Capture the cell that displays the provided text and extract its (X, Y) central coordinate. 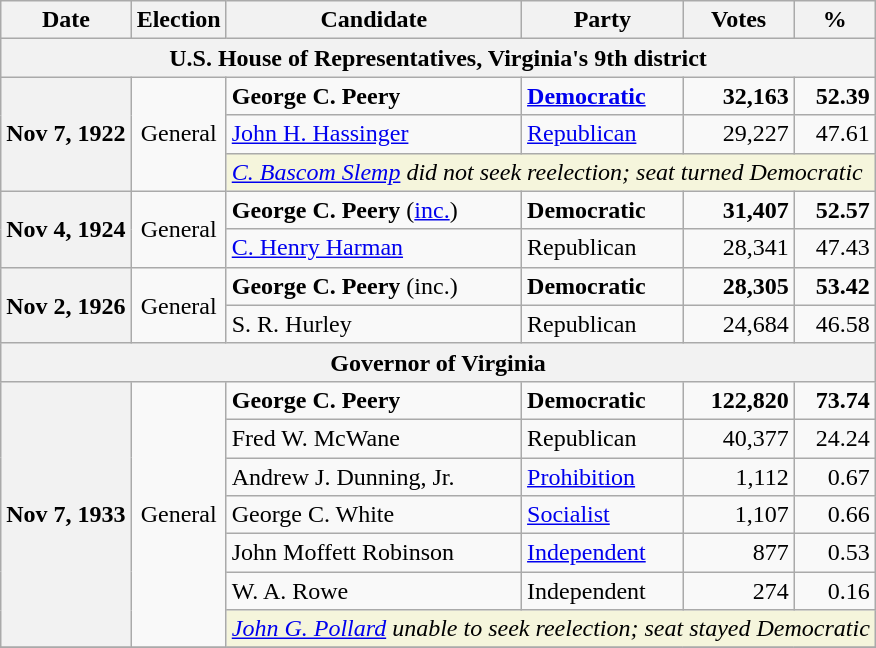
Date (66, 20)
% (834, 20)
24,684 (738, 324)
1,112 (738, 477)
877 (738, 553)
53.42 (834, 286)
George C. White (374, 515)
52.39 (834, 96)
Nov 7, 1922 (66, 134)
W. A. Rowe (374, 591)
C. Bascom Slemp did not seek reelection; seat turned Democratic (550, 172)
John Moffett Robinson (374, 553)
C. Henry Harman (374, 248)
Nov 7, 1933 (66, 514)
U.S. House of Representatives, Virginia's 9th district (438, 58)
0.66 (834, 515)
122,820 (738, 400)
47.61 (834, 134)
Party (603, 20)
40,377 (738, 438)
S. R. Hurley (374, 324)
28,305 (738, 286)
Candidate (374, 20)
28,341 (738, 248)
274 (738, 591)
47.43 (834, 248)
32,163 (738, 96)
31,407 (738, 210)
1,107 (738, 515)
0.53 (834, 553)
0.16 (834, 591)
Andrew J. Dunning, Jr. (374, 477)
24.24 (834, 438)
Nov 2, 1926 (66, 305)
Votes (738, 20)
Socialist (603, 515)
John H. Hassinger (374, 134)
Election (178, 20)
Prohibition (603, 477)
46.58 (834, 324)
73.74 (834, 400)
Nov 4, 1924 (66, 229)
52.57 (834, 210)
Governor of Virginia (438, 362)
0.67 (834, 477)
Fred W. McWane (374, 438)
29,227 (738, 134)
John G. Pollard unable to seek reelection; seat stayed Democratic (550, 629)
